Output the (X, Y) coordinate of the center of the cell containing the given text.  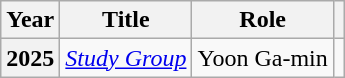
2025 (30, 58)
Year (30, 20)
Title (126, 20)
Study Group (126, 58)
Role (262, 20)
Yoon Ga-min (262, 58)
